Return [X, Y] of the center of cell containing provided text 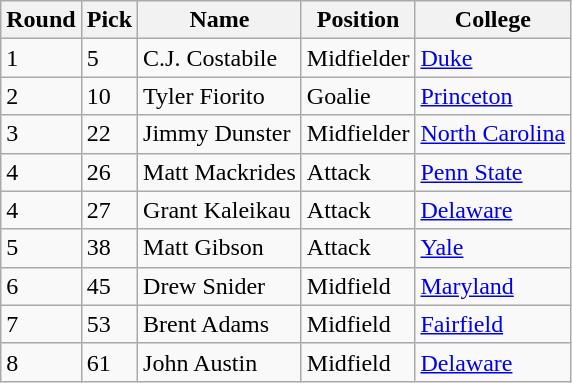
Position [358, 20]
Drew Snider [220, 286]
Jimmy Dunster [220, 134]
3 [41, 134]
Matt Gibson [220, 248]
Round [41, 20]
1 [41, 58]
Duke [493, 58]
10 [109, 96]
John Austin [220, 362]
2 [41, 96]
Goalie [358, 96]
Name [220, 20]
North Carolina [493, 134]
22 [109, 134]
Yale [493, 248]
Maryland [493, 286]
Tyler Fiorito [220, 96]
27 [109, 210]
7 [41, 324]
53 [109, 324]
College [493, 20]
C.J. Costabile [220, 58]
Princeton [493, 96]
61 [109, 362]
45 [109, 286]
26 [109, 172]
8 [41, 362]
Brent Adams [220, 324]
38 [109, 248]
Matt Mackrides [220, 172]
6 [41, 286]
Pick [109, 20]
Grant Kaleikau [220, 210]
Fairfield [493, 324]
Penn State [493, 172]
